Pinpoint the cell where the given text exists, returning its [x, y] midpoint coordinate. 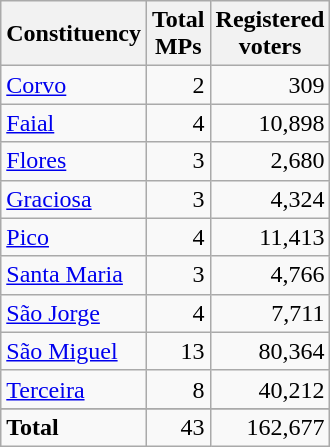
Graciosa [74, 199]
Registeredvoters [270, 34]
80,364 [270, 351]
São Jorge [74, 313]
Constituency [74, 34]
Corvo [74, 85]
Flores [74, 161]
Faial [74, 123]
162,677 [270, 427]
4,324 [270, 199]
Total [74, 427]
8 [178, 389]
40,212 [270, 389]
Santa Maria [74, 275]
2 [178, 85]
2,680 [270, 161]
309 [270, 85]
São Miguel [74, 351]
11,413 [270, 237]
13 [178, 351]
Total MPs [178, 34]
4,766 [270, 275]
10,898 [270, 123]
43 [178, 427]
Terceira [74, 389]
Pico [74, 237]
7,711 [270, 313]
